Determine the [x, y] coordinate at the center of the cell enclosing the given text.  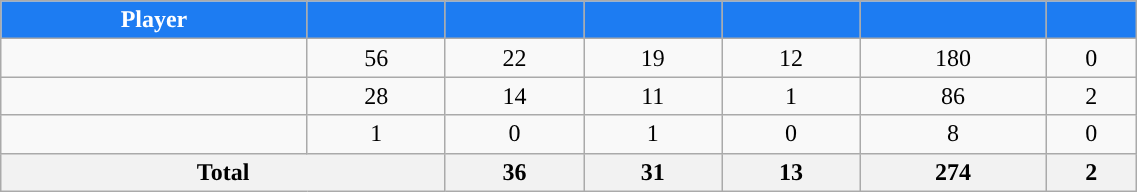
180 [953, 58]
14 [514, 96]
28 [376, 96]
Player [154, 20]
11 [653, 96]
22 [514, 58]
12 [791, 58]
13 [791, 172]
8 [953, 134]
86 [953, 96]
19 [653, 58]
Total [224, 172]
56 [376, 58]
274 [953, 172]
36 [514, 172]
31 [653, 172]
